Pinpoint the cell where the given text exists, returning its (x, y) midpoint coordinate. 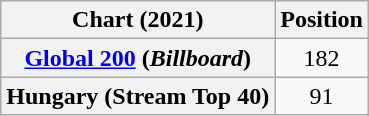
Chart (2021) (138, 20)
Position (322, 20)
Hungary (Stream Top 40) (138, 96)
182 (322, 58)
91 (322, 96)
Global 200 (Billboard) (138, 58)
